Return (X, Y) of the center of cell containing provided text 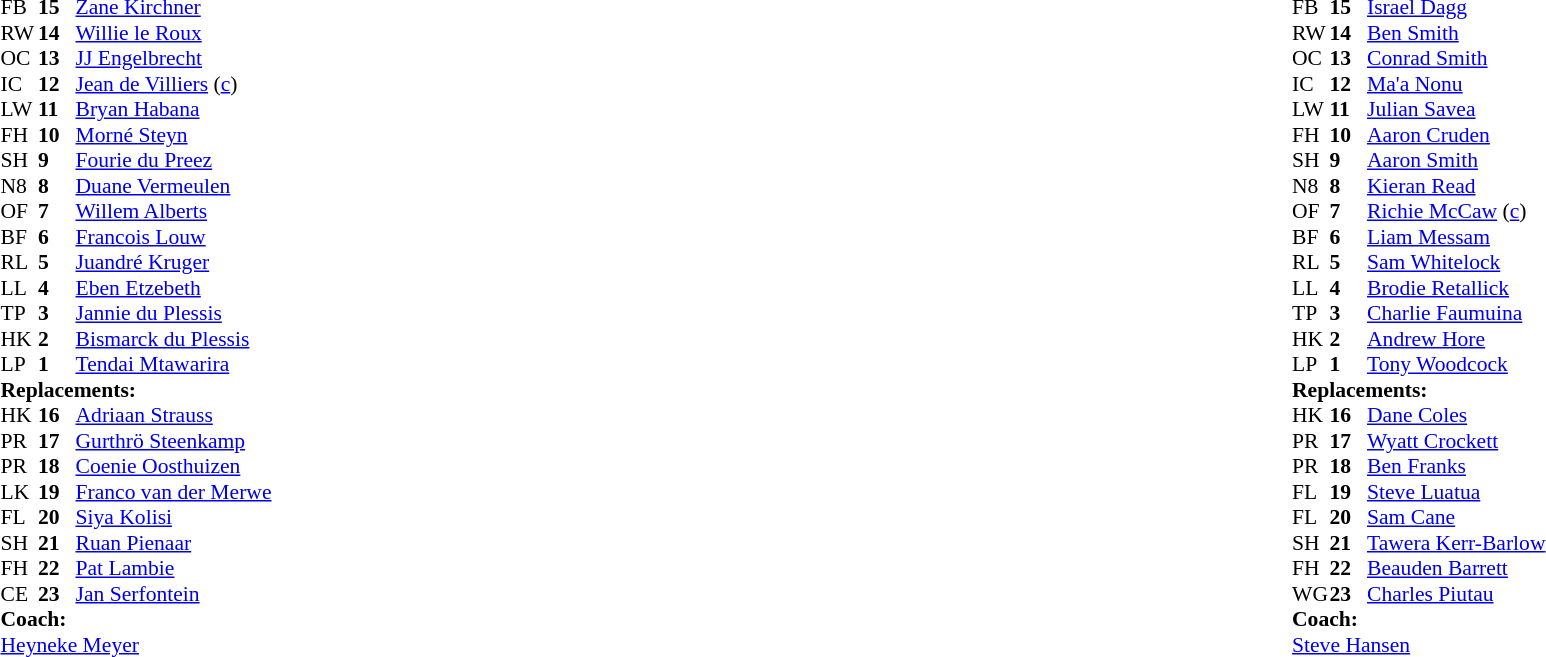
Charlie Faumuina (1456, 313)
Andrew Hore (1456, 339)
LK (19, 492)
Conrad Smith (1456, 59)
Richie McCaw (c) (1456, 211)
Willem Alberts (174, 211)
Ruan Pienaar (174, 543)
Aaron Cruden (1456, 135)
Willie le Roux (174, 33)
Sam Whitelock (1456, 263)
Charles Piutau (1456, 594)
Jannie du Plessis (174, 313)
Tony Woodcock (1456, 365)
Sam Cane (1456, 517)
Bryan Habana (174, 109)
Brodie Retallick (1456, 288)
Julian Savea (1456, 109)
Eben Etzebeth (174, 288)
Bismarck du Plessis (174, 339)
Dane Coles (1456, 415)
JJ Engelbrecht (174, 59)
Siya Kolisi (174, 517)
Morné Steyn (174, 135)
WG (1311, 594)
Fourie du Preez (174, 161)
Adriaan Strauss (174, 415)
Jan Serfontein (174, 594)
Gurthrö Steenkamp (174, 441)
Beauden Barrett (1456, 569)
Ben Smith (1456, 33)
Coenie Oosthuizen (174, 467)
Tendai Mtawarira (174, 365)
Ma'a Nonu (1456, 84)
Juandré Kruger (174, 263)
Ben Franks (1456, 467)
Franco van der Merwe (174, 492)
Kieran Read (1456, 186)
Aaron Smith (1456, 161)
Duane Vermeulen (174, 186)
Steve Luatua (1456, 492)
Wyatt Crockett (1456, 441)
Liam Messam (1456, 237)
Jean de Villiers (c) (174, 84)
Francois Louw (174, 237)
Tawera Kerr-Barlow (1456, 543)
Pat Lambie (174, 569)
CE (19, 594)
